Find where the given text appears and provide that cell's center as [X, Y] coordinate. 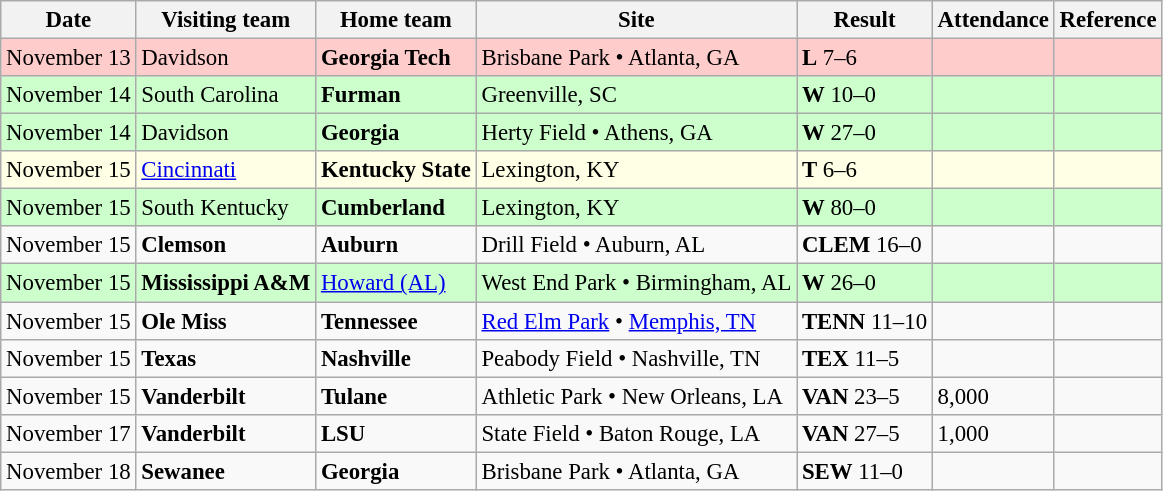
W 10–0 [865, 95]
Cincinnati [226, 170]
Nashville [396, 358]
Texas [226, 358]
Visiting team [226, 20]
Auburn [396, 245]
TEX 11–5 [865, 358]
Greenville, SC [636, 95]
8,000 [993, 396]
Attendance [993, 20]
W 26–0 [865, 283]
1,000 [993, 433]
Athletic Park • New Orleans, LA [636, 396]
Furman [396, 95]
Tennessee [396, 321]
November 17 [68, 433]
Mississippi A&M [226, 283]
Sewanee [226, 471]
Result [865, 20]
Ole Miss [226, 321]
November 13 [68, 58]
VAN 27–5 [865, 433]
West End Park • Birmingham, AL [636, 283]
VAN 23–5 [865, 396]
Red Elm Park • Memphis, TN [636, 321]
W 27–0 [865, 133]
LSU [396, 433]
Home team [396, 20]
W 80–0 [865, 208]
State Field • Baton Rouge, LA [636, 433]
Reference [1108, 20]
Howard (AL) [396, 283]
T 6–6 [865, 170]
TENN 11–10 [865, 321]
SEW 11–0 [865, 471]
Tulane [396, 396]
South Carolina [226, 95]
Clemson [226, 245]
Drill Field • Auburn, AL [636, 245]
L 7–6 [865, 58]
Herty Field • Athens, GA [636, 133]
South Kentucky [226, 208]
Peabody Field • Nashville, TN [636, 358]
CLEM 16–0 [865, 245]
November 18 [68, 471]
Georgia Tech [396, 58]
Kentucky State [396, 170]
Cumberland [396, 208]
Site [636, 20]
Date [68, 20]
